For the text-containing cell, return its midpoint in [X, Y] coordinate format. 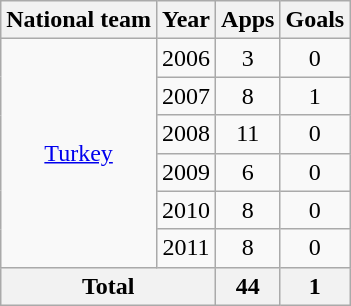
44 [248, 286]
2007 [186, 96]
Turkey [79, 153]
2010 [186, 210]
2006 [186, 58]
2011 [186, 248]
2008 [186, 134]
6 [248, 172]
Apps [248, 20]
Year [186, 20]
2009 [186, 172]
11 [248, 134]
Goals [315, 20]
National team [79, 20]
Total [108, 286]
3 [248, 58]
